Determine the [x, y] coordinate at the center of the cell enclosing the given text.  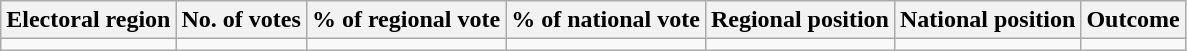
Outcome [1133, 20]
National position [987, 20]
% of regional vote [406, 20]
% of national vote [606, 20]
Electoral region [88, 20]
No. of votes [241, 20]
Regional position [800, 20]
